Extract the (x, y) coordinate from the center of the cell holding the provided text.  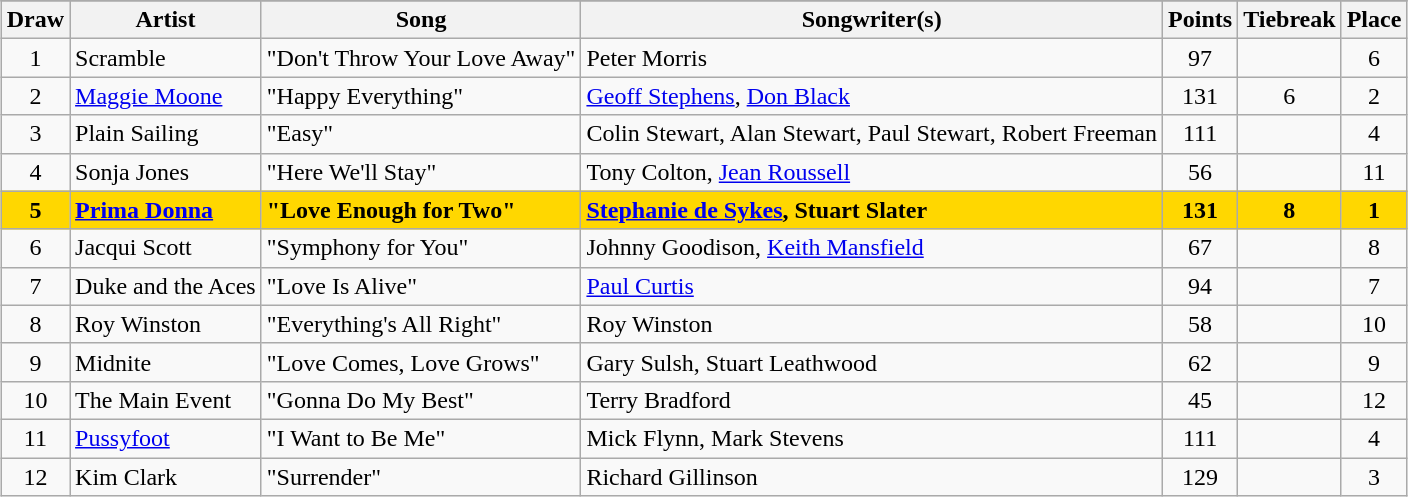
Plain Sailing (166, 134)
"Love Enough for Two" (421, 210)
56 (1200, 172)
"Surrender" (421, 477)
Maggie Moone (166, 96)
Draw (35, 20)
Duke and the Aces (166, 286)
Paul Curtis (872, 286)
Sonja Jones (166, 172)
45 (1200, 400)
Tony Colton, Jean Roussell (872, 172)
Peter Morris (872, 58)
97 (1200, 58)
Stephanie de Sykes, Stuart Slater (872, 210)
Johnny Goodison, Keith Mansfield (872, 248)
"Love Is Alive" (421, 286)
"Gonna Do My Best" (421, 400)
Place (1374, 20)
Jacqui Scott (166, 248)
"Everything's All Right" (421, 324)
"I Want to Be Me" (421, 438)
67 (1200, 248)
"Easy" (421, 134)
"Love Comes, Love Grows" (421, 362)
"Symphony for You" (421, 248)
Geoff Stephens, Don Black (872, 96)
"Here We'll Stay" (421, 172)
5 (35, 210)
Terry Bradford (872, 400)
Pussyfoot (166, 438)
Tiebreak (1290, 20)
Artist (166, 20)
Colin Stewart, Alan Stewart, Paul Stewart, Robert Freeman (872, 134)
Kim Clark (166, 477)
"Happy Everything" (421, 96)
94 (1200, 286)
129 (1200, 477)
Prima Donna (166, 210)
62 (1200, 362)
"Don't Throw Your Love Away" (421, 58)
Song (421, 20)
Gary Sulsh, Stuart Leathwood (872, 362)
Richard Gillinson (872, 477)
Scramble (166, 58)
Points (1200, 20)
Mick Flynn, Mark Stevens (872, 438)
The Main Event (166, 400)
Songwriter(s) (872, 20)
Midnite (166, 362)
58 (1200, 324)
